Capture the cell that displays the provided text and extract its (x, y) central coordinate. 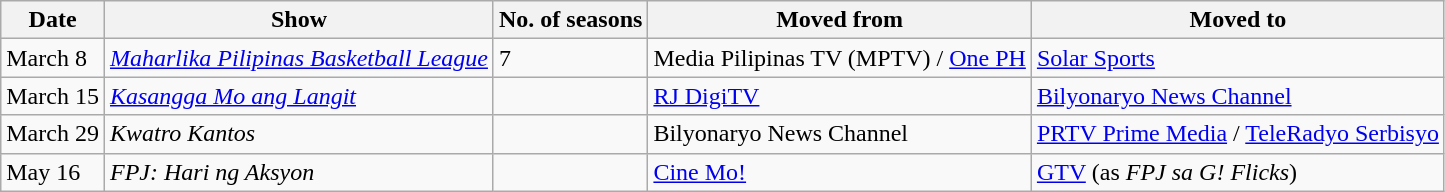
Moved from (840, 20)
March 8 (53, 58)
March 29 (53, 134)
RJ DigiTV (840, 96)
Show (298, 20)
Media Pilipinas TV (MPTV) / One PH (840, 58)
No. of seasons (570, 20)
Date (53, 20)
7 (570, 58)
Kwatro Kantos (298, 134)
GTV (as FPJ sa G! Flicks) (1238, 172)
Moved to (1238, 20)
Kasangga Mo ang Langit (298, 96)
March 15 (53, 96)
FPJ: Hari ng Aksyon (298, 172)
Cine Mo! (840, 172)
May 16 (53, 172)
Solar Sports (1238, 58)
Maharlika Pilipinas Basketball League (298, 58)
PRTV Prime Media / TeleRadyo Serbisyo (1238, 134)
